Output the (X, Y) coordinate of the center of the cell containing the given text.  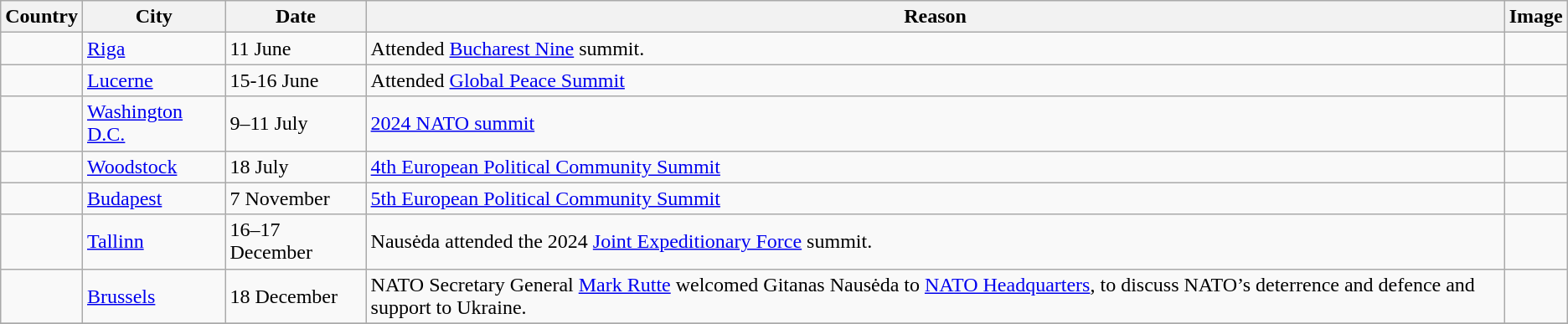
Country (42, 17)
7 November (296, 198)
11 June (296, 49)
Attended Bucharest Nine summit. (935, 49)
Budapest (153, 198)
16–17 December (296, 241)
5th European Political Community Summit (935, 198)
18 July (296, 167)
Nausėda attended the 2024 Joint Expeditionary Force summit. (935, 241)
Washington D.C. (153, 124)
Image (1536, 17)
Tallinn (153, 241)
18 December (296, 296)
Reason (935, 17)
NATO Secretary General Mark Rutte welcomed Gitanas Nausėda to NATO Headquarters, to discuss NATO’s deterrence and defence and support to Ukraine. (935, 296)
Brussels (153, 296)
15-16 June (296, 80)
Riga (153, 49)
Date (296, 17)
Lucerne (153, 80)
2024 NATO summit (935, 124)
9–11 July (296, 124)
City (153, 17)
Woodstock (153, 167)
Attended Global Peace Summit (935, 80)
4th European Political Community Summit (935, 167)
